Identify which cell holds the provided text, then report its [X, Y] central coordinate. 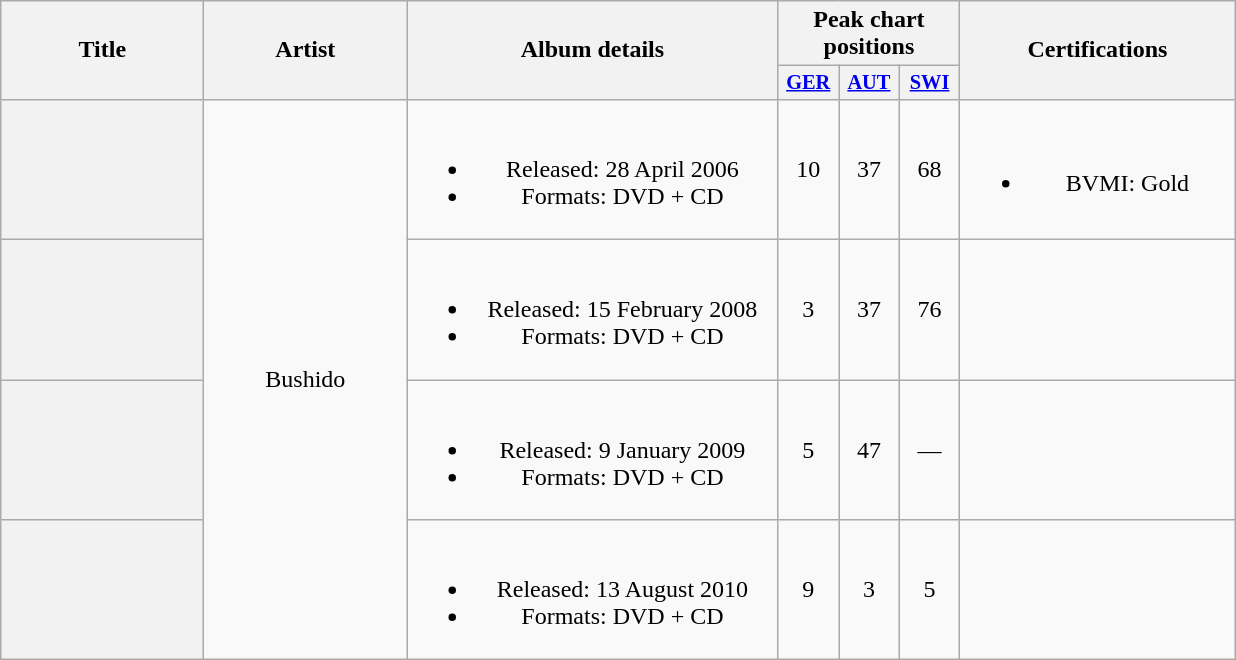
— [930, 450]
Released: 28 April 2006Formats: DVD + CD [592, 169]
68 [930, 169]
Released: 9 January 2009Formats: DVD + CD [592, 450]
Bushido [306, 379]
Released: 13 August 2010Formats: DVD + CD [592, 590]
Album details [592, 50]
47 [870, 450]
BVMI: Gold [1098, 169]
Title [102, 50]
9 [808, 590]
GER [808, 83]
Peak chart positions [869, 34]
Certifications [1098, 50]
AUT [870, 83]
Released: 15 February 2008Formats: DVD + CD [592, 310]
Artist [306, 50]
76 [930, 310]
10 [808, 169]
SWI [930, 83]
